Search for the cell housing the specified text and yield its (X, Y) center coordinate. 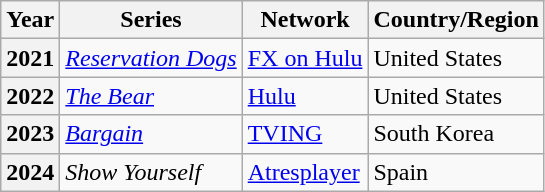
2022 (30, 96)
Bargain (151, 134)
Series (151, 20)
South Korea (456, 134)
Hulu (305, 96)
Reservation Dogs (151, 58)
TVING (305, 134)
2021 (30, 58)
2023 (30, 134)
Network (305, 20)
Atresplayer (305, 172)
Spain (456, 172)
Year (30, 20)
2024 (30, 172)
FX on Hulu (305, 58)
The Bear (151, 96)
Country/Region (456, 20)
Show Yourself (151, 172)
